Return (X, Y) of the center of cell containing provided text 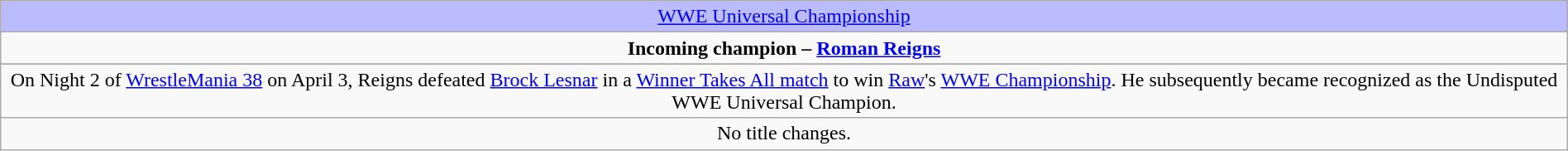
Incoming champion – Roman Reigns (784, 48)
WWE Universal Championship (784, 17)
No title changes. (784, 134)
